Provide the [x, y] coordinate of the cell's center where the given text is located.  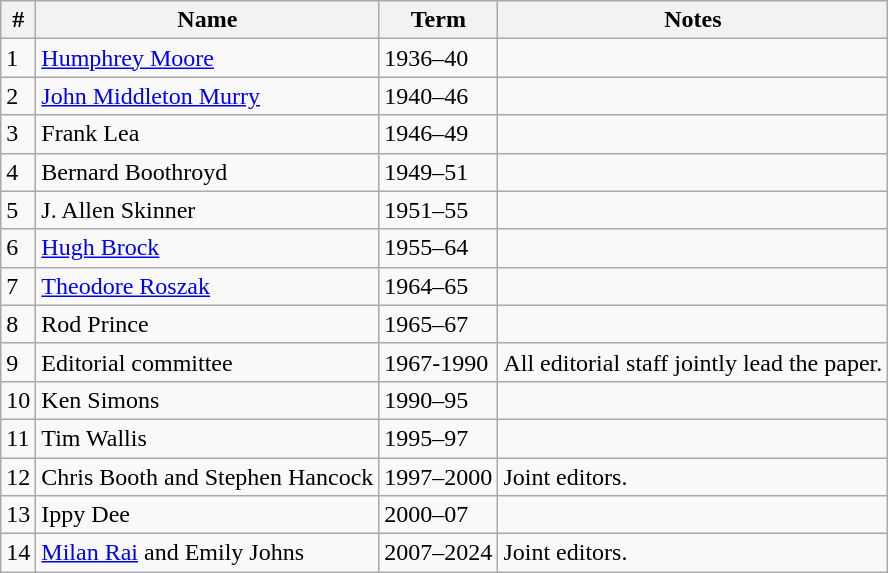
Milan Rai and Emily Johns [208, 553]
10 [18, 400]
Frank Lea [208, 134]
1936–40 [438, 58]
1940–46 [438, 96]
Notes [693, 20]
Editorial committee [208, 362]
1997–2000 [438, 477]
8 [18, 324]
6 [18, 248]
1951–55 [438, 210]
14 [18, 553]
5 [18, 210]
Theodore Roszak [208, 286]
1995–97 [438, 438]
2 [18, 96]
Chris Booth and Stephen Hancock [208, 477]
1 [18, 58]
All editorial staff jointly lead the paper. [693, 362]
4 [18, 172]
1967-1990 [438, 362]
2000–07 [438, 515]
11 [18, 438]
Humphrey Moore [208, 58]
Term [438, 20]
Rod Prince [208, 324]
3 [18, 134]
1949–51 [438, 172]
1965–67 [438, 324]
9 [18, 362]
1964–65 [438, 286]
J. Allen Skinner [208, 210]
John Middleton Murry [208, 96]
# [18, 20]
1990–95 [438, 400]
13 [18, 515]
Hugh Brock [208, 248]
Bernard Boothroyd [208, 172]
2007–2024 [438, 553]
1955–64 [438, 248]
Ippy Dee [208, 515]
12 [18, 477]
Ken Simons [208, 400]
7 [18, 286]
Tim Wallis [208, 438]
1946–49 [438, 134]
Name [208, 20]
